For the text-containing cell, return its midpoint in [x, y] coordinate format. 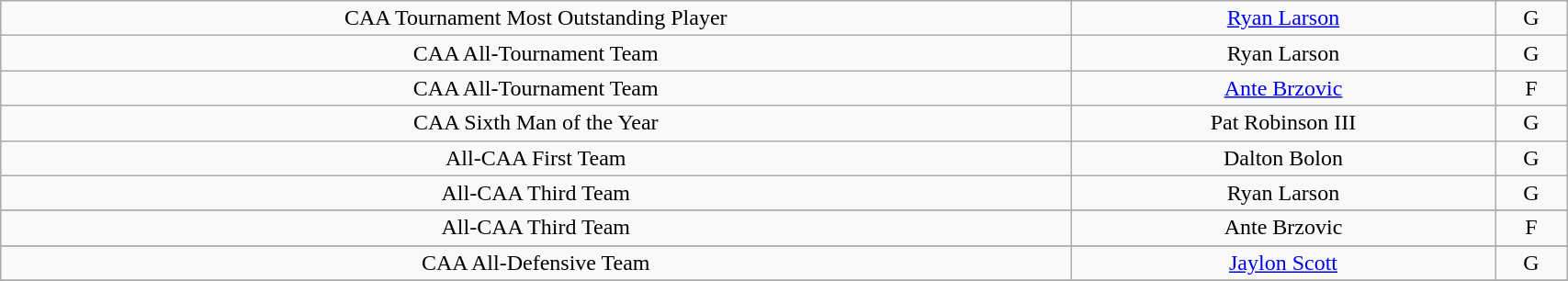
CAA Sixth Man of the Year [536, 123]
Jaylon Scott [1283, 263]
Pat Robinson III [1283, 123]
CAA All-Defensive Team [536, 263]
All-CAA First Team [536, 158]
CAA Tournament Most Outstanding Player [536, 18]
Dalton Bolon [1283, 158]
